Determine the (X, Y) coordinate at the center of the cell enclosing the given text.  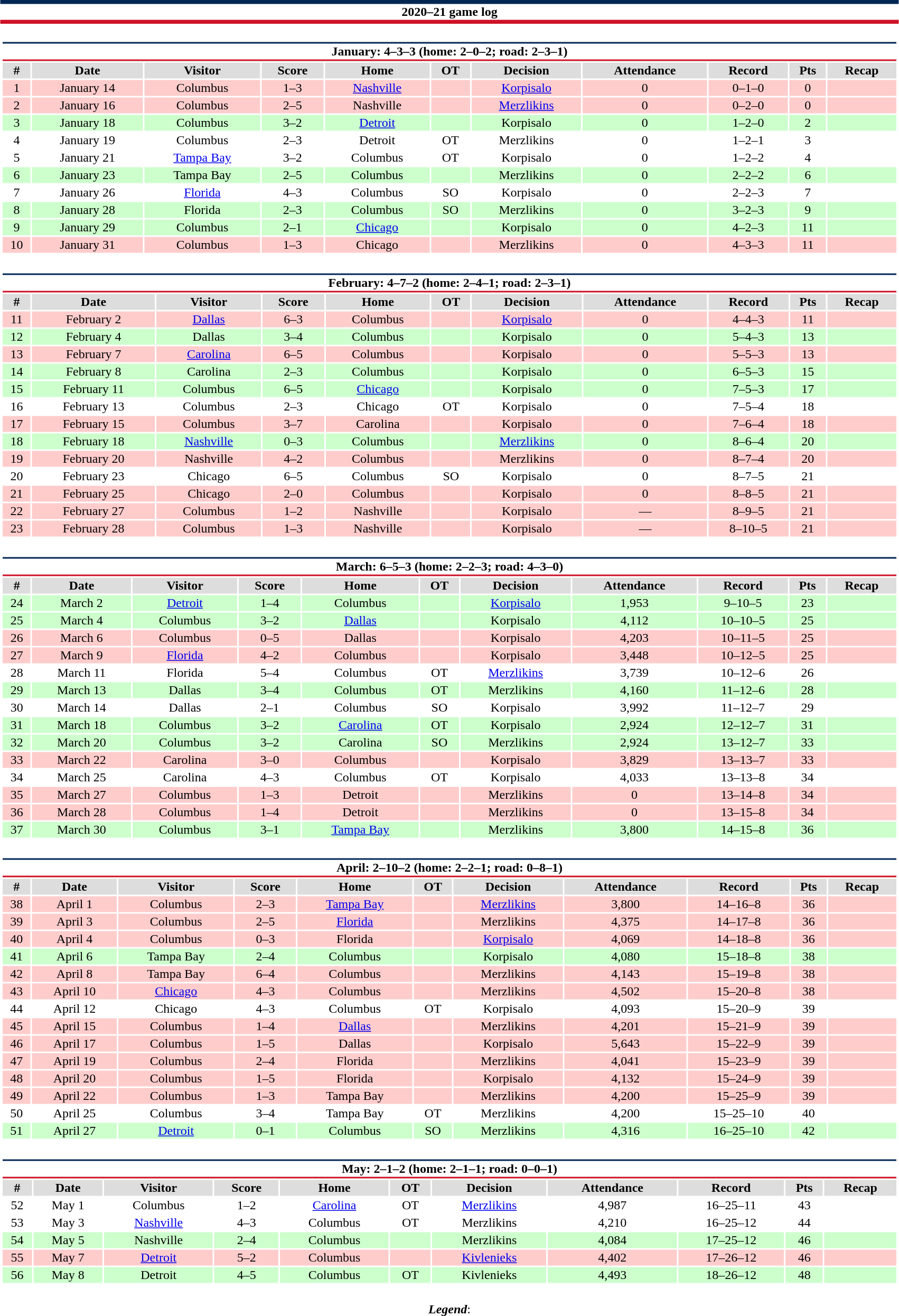
10 (17, 245)
37 (17, 830)
April: 2–10–2 (home: 2–2–1; road: 0–8–1) (449, 867)
February 8 (94, 371)
4,143 (625, 974)
15–25–10 (738, 1113)
7–5–4 (748, 406)
4–4–3 (748, 320)
32 (17, 742)
May 5 (68, 1240)
11–12–6 (743, 690)
8–6–4 (748, 441)
April 1 (74, 904)
4,093 (625, 1009)
15–24–9 (738, 1078)
16–25–12 (731, 1223)
55 (17, 1258)
4,041 (625, 1061)
March 27 (81, 795)
8–7–4 (748, 459)
April 17 (74, 1043)
4,132 (625, 1078)
4–3–3 (748, 245)
March 9 (81, 656)
2–0 (293, 494)
9–10–5 (743, 603)
January 21 (88, 158)
8–10–5 (748, 529)
April 12 (74, 1009)
March 6 (81, 638)
5–2 (246, 1258)
4,493 (613, 1275)
15–25–9 (738, 1096)
February 13 (94, 406)
1–2–0 (748, 123)
January 18 (88, 123)
March 22 (81, 760)
March 14 (81, 707)
March 18 (81, 725)
April 6 (74, 957)
5–4–3 (748, 337)
15–21–9 (738, 1026)
35 (17, 795)
11–12–7 (743, 707)
February 28 (94, 529)
5 (17, 158)
April 19 (74, 1061)
4,210 (613, 1223)
May 3 (68, 1223)
12–12–7 (743, 725)
May 1 (68, 1205)
8–8–5 (748, 494)
4,080 (625, 957)
April 8 (74, 974)
May 8 (68, 1275)
18–26–12 (731, 1275)
4–2–3 (748, 228)
27 (17, 656)
5–5–3 (748, 354)
February 23 (94, 476)
14–17–8 (738, 922)
15–23–9 (738, 1061)
January 26 (88, 193)
52 (17, 1205)
13–12–7 (743, 742)
41 (16, 957)
April 15 (74, 1026)
0–1–0 (748, 88)
10–10–5 (743, 621)
13–13–8 (743, 777)
2020–21 game log (449, 12)
February 20 (94, 459)
6–5–3 (748, 371)
24 (17, 603)
March 28 (81, 812)
4,203 (635, 638)
March 13 (81, 690)
4,112 (635, 621)
6–3 (293, 320)
10–11–5 (743, 638)
February 15 (94, 424)
February 4 (94, 337)
1–2–2 (748, 158)
14–16–8 (738, 904)
April 20 (74, 1078)
7–5–3 (748, 389)
53 (17, 1223)
January 19 (88, 140)
30 (17, 707)
4,160 (635, 690)
7–6–4 (748, 424)
10–12–5 (743, 656)
February 25 (94, 494)
22 (16, 511)
April 4 (74, 939)
April 25 (74, 1113)
4,084 (613, 1240)
6–4 (265, 974)
16–25–11 (731, 1205)
17–26–12 (731, 1258)
15–20–8 (738, 992)
10–12–6 (743, 673)
50 (16, 1113)
15–22–9 (738, 1043)
0–2–0 (748, 105)
4,033 (635, 777)
49 (16, 1096)
13–13–7 (743, 760)
4,316 (625, 1131)
3–7 (293, 424)
April 10 (74, 992)
2–2–2 (748, 175)
51 (16, 1131)
April 3 (74, 922)
4–5 (246, 1275)
0–5 (269, 638)
15–19–8 (738, 974)
March 20 (81, 742)
3,829 (635, 760)
January 29 (88, 228)
47 (16, 1061)
4,987 (613, 1205)
1–2–1 (748, 140)
13–15–8 (743, 812)
3–0 (269, 760)
4,502 (625, 992)
8 (17, 210)
16 (16, 406)
February: 4–7–2 (home: 2–4–1; road: 2–3–1) (449, 283)
54 (17, 1240)
April 27 (74, 1131)
13–14–8 (743, 795)
February 27 (94, 511)
February 2 (94, 320)
19 (16, 459)
8–7–5 (748, 476)
45 (16, 1026)
March 11 (81, 673)
3,448 (635, 656)
May 7 (68, 1258)
March 30 (81, 830)
January 16 (88, 105)
2–2–3 (748, 193)
March 2 (81, 603)
February 18 (94, 441)
January 14 (88, 88)
January: 4–3–3 (home: 2–0–2; road: 2–3–1) (449, 52)
8–9–5 (748, 511)
3–2–3 (748, 210)
0–1 (265, 1131)
3,739 (635, 673)
February 11 (94, 389)
14 (16, 371)
April 22 (74, 1096)
March 25 (81, 777)
February 7 (94, 354)
January 23 (88, 175)
1,953 (635, 603)
3,992 (635, 707)
March: 6–5–3 (home: 2–2–3; road: 4–3–0) (449, 566)
4,201 (625, 1026)
56 (17, 1275)
5,643 (625, 1043)
4,402 (613, 1258)
5–4 (269, 673)
14–18–8 (738, 939)
January 31 (88, 245)
March 4 (81, 621)
15–20–9 (738, 1009)
January 28 (88, 210)
16–25–10 (738, 1131)
12 (16, 337)
4,069 (625, 939)
3–1 (269, 830)
15–18–8 (738, 957)
4,375 (625, 922)
1 (17, 88)
14–15–8 (743, 830)
17–25–12 (731, 1240)
May: 2–1–2 (home: 2–1–1; road: 0–0–1) (449, 1169)
